Provide the [X, Y] coordinate of the cell's center where the given text is located.  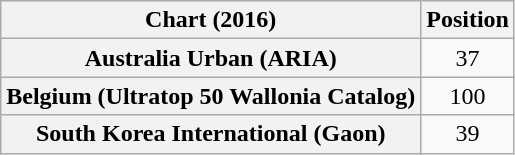
39 [468, 134]
Australia Urban (ARIA) [211, 58]
37 [468, 58]
100 [468, 96]
South Korea International (Gaon) [211, 134]
Chart (2016) [211, 20]
Position [468, 20]
Belgium (Ultratop 50 Wallonia Catalog) [211, 96]
